Scan for the cell matching the given text and deliver its [X, Y] coordinate at center. 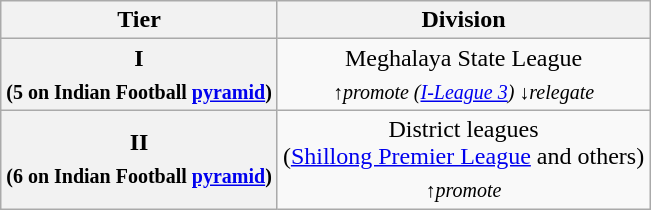
II(6 on Indian Football pyramid) [140, 159]
I(5 on Indian Football pyramid) [140, 74]
District leagues(Shillong Premier League and others) ↑promote [463, 159]
Tier [140, 20]
Meghalaya State League ↑promote (I-League 3) ↓relegate [463, 74]
Division [463, 20]
